Locate the cell with the specified text and output its (X, Y) center coordinate. 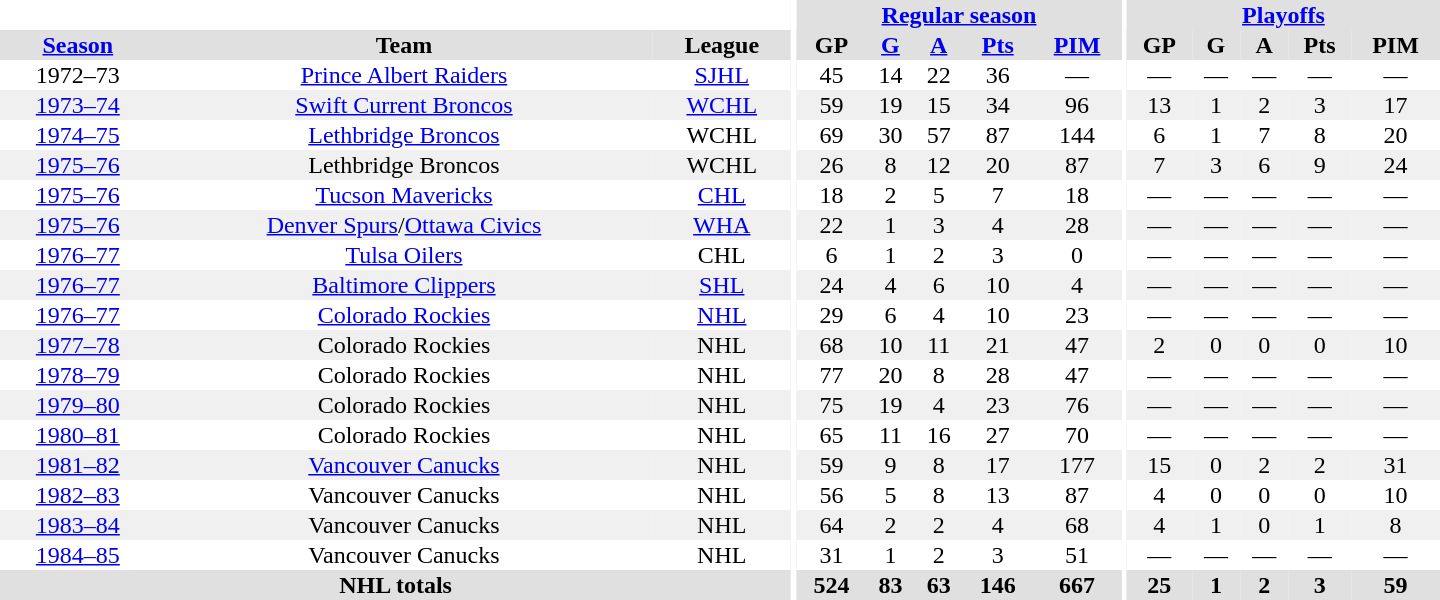
SJHL (722, 75)
1974–75 (78, 135)
64 (832, 525)
146 (998, 585)
SHL (722, 285)
Prince Albert Raiders (404, 75)
70 (1078, 435)
34 (998, 105)
45 (832, 75)
36 (998, 75)
1973–74 (78, 105)
12 (939, 165)
57 (939, 135)
96 (1078, 105)
Team (404, 45)
1979–80 (78, 405)
1972–73 (78, 75)
Season (78, 45)
Regular season (960, 15)
75 (832, 405)
14 (890, 75)
Baltimore Clippers (404, 285)
Tucson Mavericks (404, 195)
51 (1078, 555)
29 (832, 315)
27 (998, 435)
1977–78 (78, 345)
667 (1078, 585)
Swift Current Broncos (404, 105)
Denver Spurs/Ottawa Civics (404, 225)
1983–84 (78, 525)
Playoffs (1284, 15)
30 (890, 135)
League (722, 45)
1982–83 (78, 495)
177 (1078, 465)
1984–85 (78, 555)
21 (998, 345)
56 (832, 495)
WHA (722, 225)
76 (1078, 405)
1981–82 (78, 465)
NHL totals (396, 585)
1980–81 (78, 435)
77 (832, 375)
1978–79 (78, 375)
69 (832, 135)
Tulsa Oilers (404, 255)
65 (832, 435)
26 (832, 165)
16 (939, 435)
144 (1078, 135)
25 (1160, 585)
63 (939, 585)
524 (832, 585)
83 (890, 585)
